Capture the cell that displays the provided text and extract its (x, y) central coordinate. 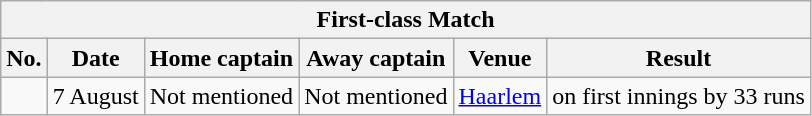
Home captain (221, 58)
Away captain (376, 58)
Date (96, 58)
7 August (96, 96)
No. (24, 58)
on first innings by 33 runs (679, 96)
First-class Match (406, 20)
Venue (500, 58)
Result (679, 58)
Haarlem (500, 96)
